From the cell containing the given text, extract its center point as [X, Y] coordinate. 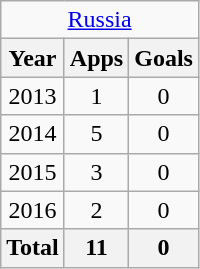
Apps [96, 58]
Goals [164, 58]
Year [33, 58]
Russia [100, 20]
3 [96, 172]
2013 [33, 96]
2014 [33, 134]
2 [96, 210]
11 [96, 248]
1 [96, 96]
2016 [33, 210]
Total [33, 248]
5 [96, 134]
2015 [33, 172]
